Provide the (x, y) coordinate of the cell's center where the given text is located.  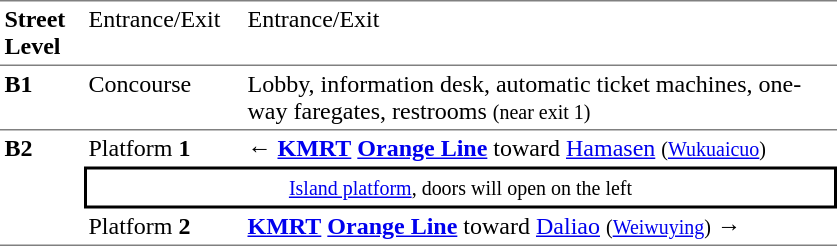
B2 (42, 188)
Concourse (164, 98)
← KMRT Orange Line toward Hamasen (Wukuaicuo) (540, 148)
Platform 1 (164, 148)
Lobby, information desk, automatic ticket machines, one-way faregates, restrooms (near exit 1) (540, 98)
KMRT Orange Line toward Daliao (Weiwuying) → (540, 227)
B1 (42, 98)
Street Level (42, 33)
Platform 2 (164, 227)
Island platform, doors will open on the left (460, 187)
